Detect which cell encompasses the target text, then output its (x, y) center coordinate. 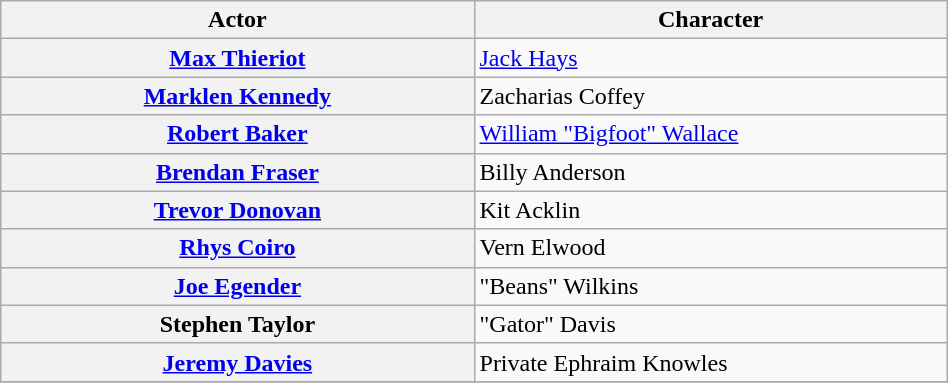
Zacharias Coffey (710, 96)
Private Ephraim Knowles (710, 362)
Jeremy Davies (238, 362)
"Beans" Wilkins (710, 286)
Actor (238, 20)
Max Thieriot (238, 58)
Vern Elwood (710, 248)
Robert Baker (238, 134)
Joe Egender (238, 286)
Rhys Coiro (238, 248)
Brendan Fraser (238, 172)
Billy Anderson (710, 172)
Jack Hays (710, 58)
Stephen Taylor (238, 324)
Marklen Kennedy (238, 96)
Kit Acklin (710, 210)
Character (710, 20)
Trevor Donovan (238, 210)
William "Bigfoot" Wallace (710, 134)
"Gator" Davis (710, 324)
